Provide the [X, Y] coordinate of the cell's center where the given text is located.  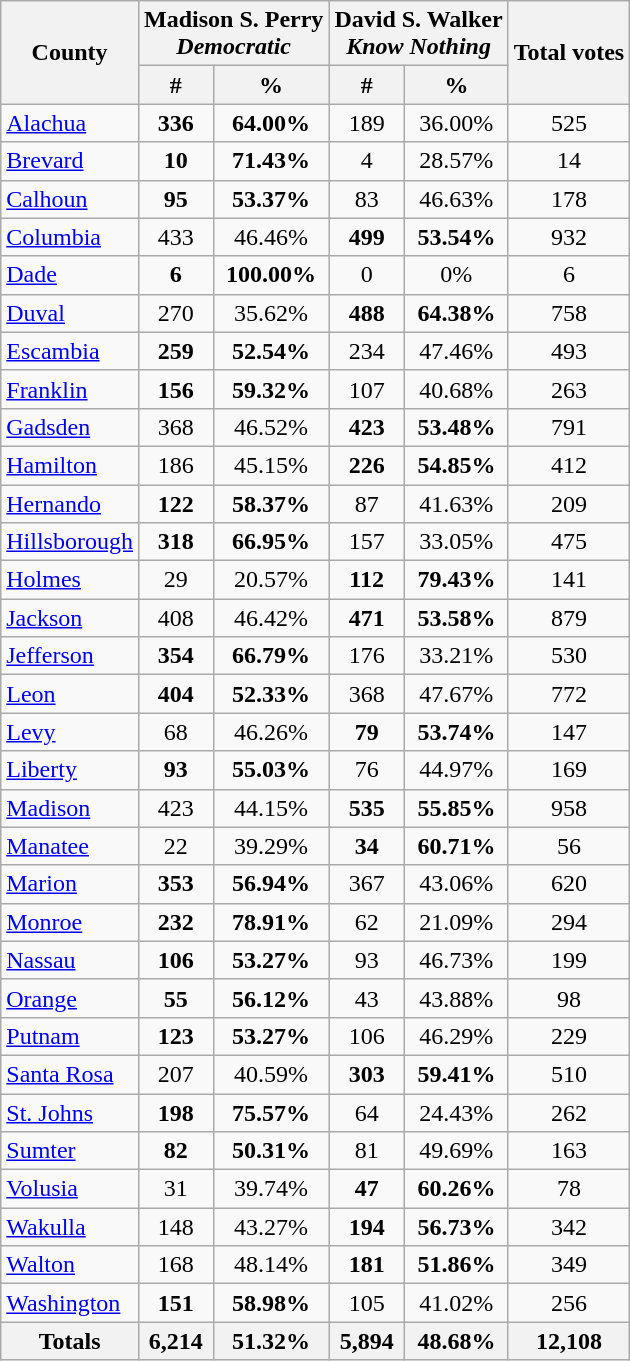
47.67% [457, 694]
59.32% [271, 389]
39.29% [271, 846]
256 [569, 1303]
20.57% [271, 580]
31 [176, 1189]
43.88% [457, 998]
Jackson [70, 618]
Hamilton [70, 465]
St. Johns [70, 1113]
530 [569, 656]
40.59% [271, 1074]
Total votes [569, 52]
78 [569, 1189]
60.71% [457, 846]
Orange [70, 998]
349 [569, 1265]
41.02% [457, 1303]
46.73% [457, 960]
40.68% [457, 389]
Liberty [70, 770]
112 [367, 580]
Hillsborough [70, 542]
5,894 [367, 1341]
229 [569, 1036]
232 [176, 922]
53.54% [457, 237]
147 [569, 732]
758 [569, 313]
66.95% [271, 542]
41.63% [457, 503]
932 [569, 237]
Gadsden [70, 427]
44.97% [457, 770]
64 [367, 1113]
55.85% [457, 808]
342 [569, 1227]
Nassau [70, 960]
43 [367, 998]
163 [569, 1151]
48.14% [271, 1265]
4 [367, 161]
53.48% [457, 427]
46.63% [457, 199]
535 [367, 808]
488 [367, 313]
148 [176, 1227]
Jefferson [70, 656]
107 [367, 389]
259 [176, 351]
958 [569, 808]
141 [569, 580]
157 [367, 542]
53.74% [457, 732]
68 [176, 732]
176 [367, 656]
Leon [70, 694]
51.86% [457, 1265]
209 [569, 503]
36.00% [457, 123]
50.31% [271, 1151]
59.41% [457, 1074]
408 [176, 618]
33.05% [457, 542]
58.37% [271, 503]
181 [367, 1265]
54.85% [457, 465]
105 [367, 1303]
52.33% [271, 694]
367 [367, 884]
353 [176, 884]
22 [176, 846]
County [70, 52]
87 [367, 503]
David S. Walker Know Nothing [418, 34]
83 [367, 199]
64.38% [457, 313]
71.43% [271, 161]
189 [367, 123]
186 [176, 465]
24.43% [457, 1113]
Manatee [70, 846]
Hernando [70, 503]
45.15% [271, 465]
Volusia [70, 1189]
21.09% [457, 922]
82 [176, 1151]
471 [367, 618]
Walton [70, 1265]
28.57% [457, 161]
33.21% [457, 656]
168 [176, 1265]
412 [569, 465]
47.46% [457, 351]
60.26% [457, 1189]
43.06% [457, 884]
75.57% [271, 1113]
55 [176, 998]
294 [569, 922]
Madison [70, 808]
404 [176, 694]
62 [367, 922]
303 [367, 1074]
46.42% [271, 618]
56.94% [271, 884]
47 [367, 1189]
Franklin [70, 389]
151 [176, 1303]
354 [176, 656]
123 [176, 1036]
226 [367, 465]
510 [569, 1074]
53.58% [457, 618]
791 [569, 427]
66.79% [271, 656]
318 [176, 542]
100.00% [271, 275]
Madison S. Perry Democratic [233, 34]
Sumter [70, 1151]
879 [569, 618]
Levy [70, 732]
Duval [70, 313]
55.03% [271, 770]
98 [569, 998]
Alachua [70, 123]
79 [367, 732]
Brevard [70, 161]
772 [569, 694]
475 [569, 542]
Marion [70, 884]
178 [569, 199]
58.98% [271, 1303]
Washington [70, 1303]
14 [569, 161]
336 [176, 123]
49.69% [457, 1151]
48.68% [457, 1341]
95 [176, 199]
270 [176, 313]
46.52% [271, 427]
79.43% [457, 580]
51.32% [271, 1341]
Santa Rosa [70, 1074]
Wakulla [70, 1227]
198 [176, 1113]
46.46% [271, 237]
433 [176, 237]
52.54% [271, 351]
Dade [70, 275]
194 [367, 1227]
0% [457, 275]
262 [569, 1113]
34 [367, 846]
493 [569, 351]
Totals [70, 1341]
Escambia [70, 351]
39.74% [271, 1189]
0 [367, 275]
Columbia [70, 237]
525 [569, 123]
44.15% [271, 808]
12,108 [569, 1341]
43.27% [271, 1227]
199 [569, 960]
263 [569, 389]
56.12% [271, 998]
122 [176, 503]
620 [569, 884]
53.37% [271, 199]
56 [569, 846]
156 [176, 389]
46.26% [271, 732]
Holmes [70, 580]
76 [367, 770]
29 [176, 580]
Calhoun [70, 199]
81 [367, 1151]
Monroe [70, 922]
234 [367, 351]
35.62% [271, 313]
64.00% [271, 123]
6,214 [176, 1341]
Putnam [70, 1036]
169 [569, 770]
78.91% [271, 922]
10 [176, 161]
499 [367, 237]
56.73% [457, 1227]
46.29% [457, 1036]
207 [176, 1074]
